For the text-containing cell, return its midpoint in [X, Y] coordinate format. 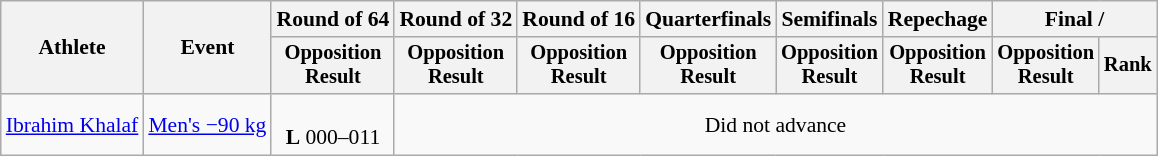
Final / [1074, 19]
Quarterfinals [708, 19]
Semifinals [830, 19]
L 000–011 [332, 124]
Round of 16 [578, 19]
Rank [1128, 66]
Repechage [938, 19]
Athlete [72, 48]
Ibrahim Khalaf [72, 124]
Round of 32 [456, 19]
Event [207, 48]
Did not advance [775, 124]
Men's −90 kg [207, 124]
Round of 64 [332, 19]
